Determine the (X, Y) coordinate at the center of the cell enclosing the given text.  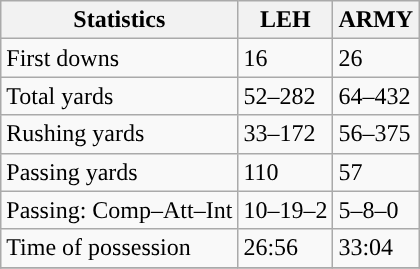
Statistics (120, 20)
26 (376, 58)
64–432 (376, 96)
ARMY (376, 20)
Total yards (120, 96)
Rushing yards (120, 134)
Passing: Comp–Att–Int (120, 210)
52–282 (286, 96)
33:04 (376, 248)
First downs (120, 58)
5–8–0 (376, 210)
57 (376, 172)
16 (286, 58)
Time of possession (120, 248)
10–19–2 (286, 210)
33–172 (286, 134)
Passing yards (120, 172)
26:56 (286, 248)
LEH (286, 20)
110 (286, 172)
56–375 (376, 134)
